Provide the [x, y] coordinate of the cell's center where the given text is located.  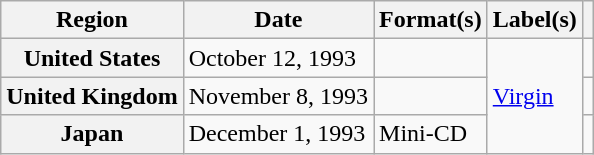
Date [278, 20]
Japan [92, 134]
October 12, 1993 [278, 58]
Mini-CD [431, 134]
December 1, 1993 [278, 134]
Virgin [534, 96]
United States [92, 58]
November 8, 1993 [278, 96]
Region [92, 20]
Format(s) [431, 20]
Label(s) [534, 20]
United Kingdom [92, 96]
